For the text-containing cell, return its midpoint in (X, Y) coordinate format. 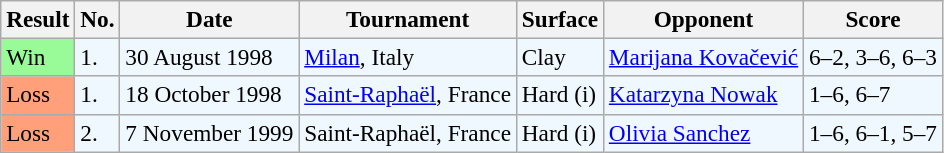
Result (38, 19)
Clay (560, 57)
18 October 1998 (210, 95)
Date (210, 19)
No. (98, 19)
Win (38, 57)
1–6, 6–1, 5–7 (874, 133)
7 November 1999 (210, 133)
6–2, 3–6, 6–3 (874, 57)
Surface (560, 19)
30 August 1998 (210, 57)
Score (874, 19)
2. (98, 133)
Olivia Sanchez (703, 133)
Marijana Kovačević (703, 57)
Opponent (703, 19)
Tournament (408, 19)
Katarzyna Nowak (703, 95)
Milan, Italy (408, 57)
1–6, 6–7 (874, 95)
